Output the (x, y) coordinate of the center of the cell containing the given text.  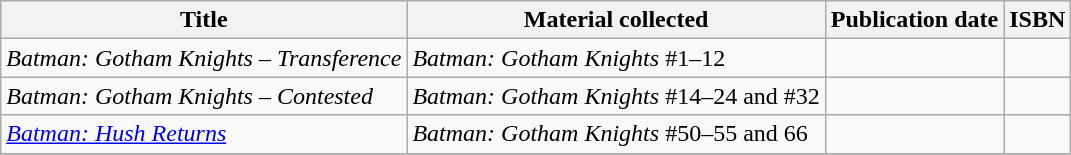
Batman: Gotham Knights – Transference (204, 58)
Material collected (616, 20)
Batman: Gotham Knights #14–24 and #32 (616, 96)
Batman: Gotham Knights – Contested (204, 96)
Batman: Gotham Knights #50–55 and 66 (616, 134)
Publication date (914, 20)
Batman: Gotham Knights #1–12 (616, 58)
Batman: Hush Returns (204, 134)
Title (204, 20)
ISBN (1038, 20)
